Scan for the cell matching the given text and deliver its [x, y] coordinate at center. 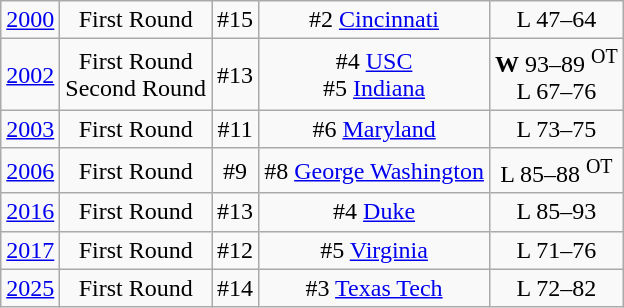
2002 [30, 75]
L 73–75 [556, 129]
First RoundSecond Round [136, 75]
W 93–89 OTL 67–76 [556, 75]
#12 [236, 250]
2017 [30, 250]
#8 George Washington [374, 170]
L 85–88 OT [556, 170]
#4 Duke [374, 212]
#14 [236, 288]
#15 [236, 20]
2000 [30, 20]
#3 Texas Tech [374, 288]
2006 [30, 170]
L 72–82 [556, 288]
2003 [30, 129]
#11 [236, 129]
L 47–64 [556, 20]
L 85–93 [556, 212]
#5 Virginia [374, 250]
#2 Cincinnati [374, 20]
2016 [30, 212]
2025 [30, 288]
#6 Maryland [374, 129]
#4 USC#5 Indiana [374, 75]
#9 [236, 170]
L 71–76 [556, 250]
